Determine the (x, y) coordinate at the center of the cell enclosing the given text.  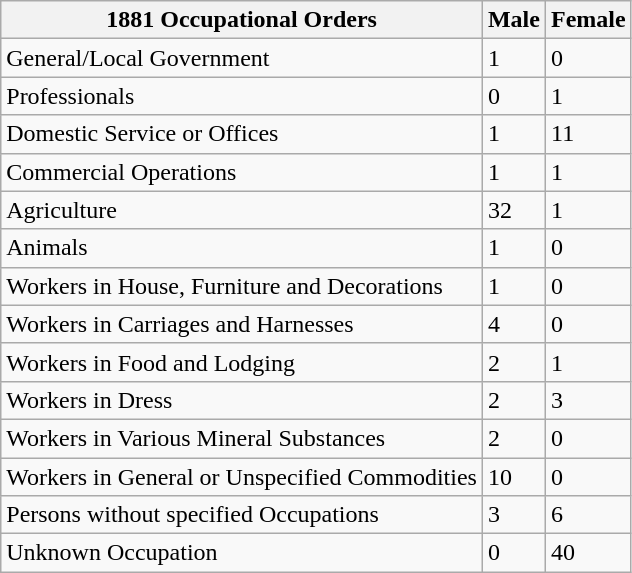
40 (588, 553)
Female (588, 20)
Workers in Various Mineral Substances (242, 438)
32 (514, 210)
Male (514, 20)
Workers in General or Unspecified Commodities (242, 477)
Agriculture (242, 210)
Unknown Occupation (242, 553)
6 (588, 515)
4 (514, 324)
1881 Occupational Orders (242, 20)
Workers in House, Furniture and Decorations (242, 286)
Workers in Dress (242, 400)
Persons without specified Occupations (242, 515)
11 (588, 134)
Commercial Operations (242, 172)
Animals (242, 248)
Domestic Service or Offices (242, 134)
Professionals (242, 96)
10 (514, 477)
Workers in Carriages and Harnesses (242, 324)
General/Local Government (242, 58)
Workers in Food and Lodging (242, 362)
